From the cell containing the given text, extract its center point as [x, y] coordinate. 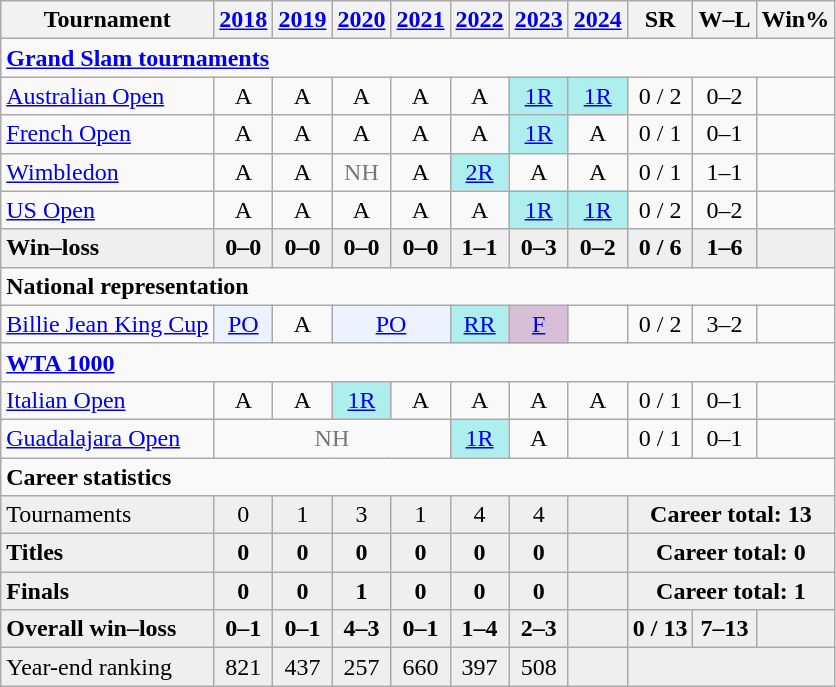
397 [480, 667]
WTA 1000 [418, 362]
F [538, 324]
2024 [598, 20]
Year-end ranking [108, 667]
Guadalajara Open [108, 438]
Career statistics [418, 477]
2021 [420, 20]
French Open [108, 134]
0 / 6 [660, 248]
Overall win–loss [108, 629]
Finals [108, 591]
2–3 [538, 629]
660 [420, 667]
2019 [302, 20]
508 [538, 667]
0 / 13 [660, 629]
2023 [538, 20]
0–3 [538, 248]
4–3 [362, 629]
Wimbledon [108, 172]
821 [244, 667]
3 [362, 515]
Career total: 13 [730, 515]
SR [660, 20]
Billie Jean King Cup [108, 324]
Grand Slam tournaments [418, 58]
Career total: 0 [730, 553]
2020 [362, 20]
257 [362, 667]
2018 [244, 20]
Titles [108, 553]
437 [302, 667]
Career total: 1 [730, 591]
RR [480, 324]
Tournaments [108, 515]
Win% [796, 20]
2R [480, 172]
Tournament [108, 20]
3–2 [724, 324]
US Open [108, 210]
7–13 [724, 629]
2022 [480, 20]
Australian Open [108, 96]
W–L [724, 20]
Italian Open [108, 400]
1–6 [724, 248]
Win–loss [108, 248]
1–4 [480, 629]
National representation [418, 286]
